Return the (X, Y) coordinate for the center point of the cell that contains the specified text.  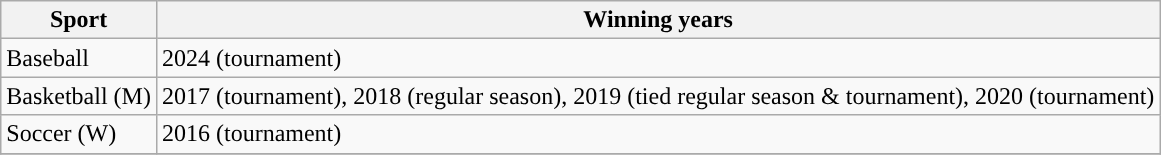
2024 (tournament) (658, 58)
Soccer (W) (79, 134)
2016 (tournament) (658, 134)
Baseball (79, 58)
Winning years (658, 20)
Sport (79, 20)
Basketball (M) (79, 96)
2017 (tournament), 2018 (regular season), 2019 (tied regular season & tournament), 2020 (tournament) (658, 96)
